Return [X, Y] of the center of cell containing provided text 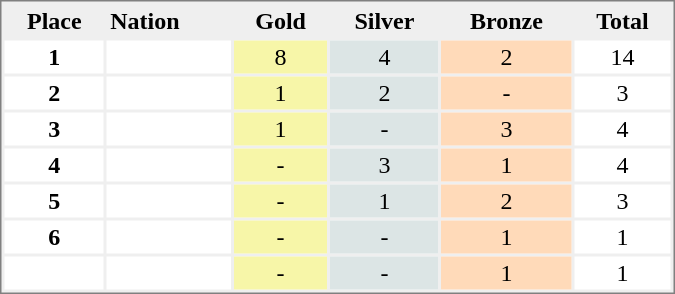
8 [280, 56]
5 [54, 200]
Place [54, 20]
Silver [384, 20]
14 [622, 56]
Nation [169, 20]
Total [622, 20]
6 [54, 236]
Gold [280, 20]
Bronze [507, 20]
